For the text-containing cell, return its midpoint in (x, y) coordinate format. 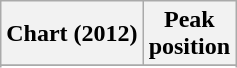
Peakposition (189, 34)
Chart (2012) (72, 34)
